Determine the (x, y) coordinate at the center of the cell enclosing the given text.  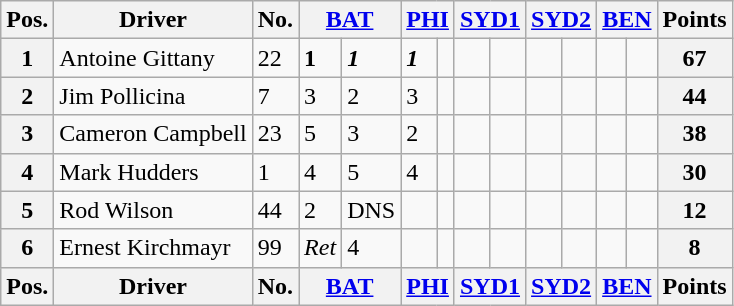
8 (694, 248)
Ernest Kirchmayr (153, 248)
99 (275, 248)
Jim Pollicina (153, 96)
Rod Wilson (153, 210)
12 (694, 210)
Cameron Campbell (153, 134)
6 (28, 248)
38 (694, 134)
67 (694, 58)
Ret (320, 248)
30 (694, 172)
Mark Hudders (153, 172)
22 (275, 58)
7 (275, 96)
DNS (372, 210)
Antoine Gittany (153, 58)
23 (275, 134)
